Capture the cell that displays the provided text and extract its [X, Y] central coordinate. 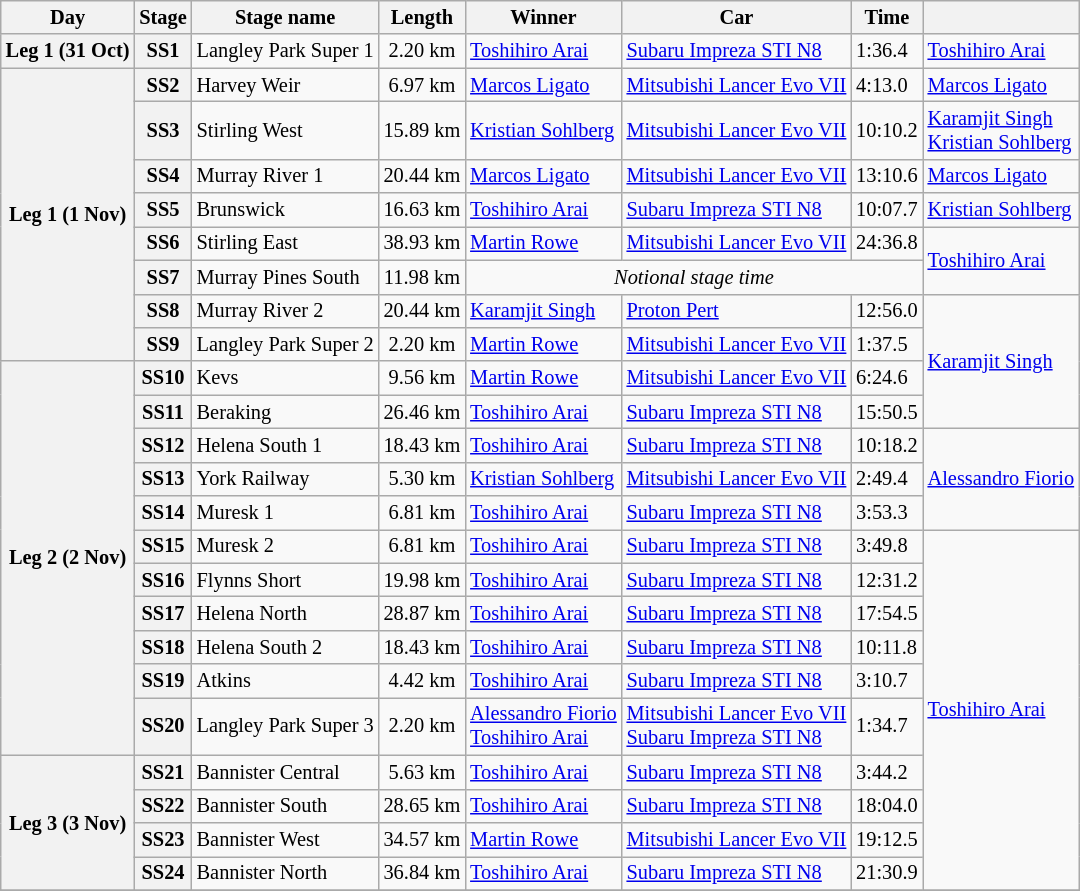
SS6 [162, 243]
SS2 [162, 85]
1:37.5 [886, 344]
Helena South 1 [286, 445]
SS7 [162, 277]
Kevs [286, 378]
11.98 km [422, 277]
Day [68, 17]
12:31.2 [886, 580]
13:10.6 [886, 176]
SS11 [162, 412]
10:18.2 [886, 445]
SS18 [162, 647]
Muresk 1 [286, 513]
4:13.0 [886, 85]
Leg 1 (31 Oct) [68, 51]
18:04.0 [886, 806]
Leg 2 (2 Nov) [68, 558]
Bannister West [286, 839]
SS22 [162, 806]
Bannister Central [286, 772]
Beraking [286, 412]
SS17 [162, 613]
Langley Park Super 2 [286, 344]
Murray River 2 [286, 311]
SS14 [162, 513]
Leg 1 (1 Nov) [68, 214]
SS3 [162, 130]
SS15 [162, 546]
SS12 [162, 445]
36.84 km [422, 873]
3:44.2 [886, 772]
Alessandro Fiorio Toshihiro Arai [543, 726]
Car [737, 17]
3:53.3 [886, 513]
SS8 [162, 311]
17:54.5 [886, 613]
Stage name [286, 17]
Brunswick [286, 210]
Atkins [286, 681]
26.46 km [422, 412]
SS9 [162, 344]
3:49.8 [886, 546]
19:12.5 [886, 839]
Leg 3 (3 Nov) [68, 822]
Harvey Weir [286, 85]
York Railway [286, 479]
5.30 km [422, 479]
6.97 km [422, 85]
Flynns Short [286, 580]
SS23 [162, 839]
16.63 km [422, 210]
38.93 km [422, 243]
1:34.7 [886, 726]
Bannister North [286, 873]
10:11.8 [886, 647]
15:50.5 [886, 412]
5.63 km [422, 772]
3:10.7 [886, 681]
Notional stage time [694, 277]
6:24.6 [886, 378]
10:10.2 [886, 130]
SS19 [162, 681]
SS10 [162, 378]
Murray River 1 [286, 176]
Alessandro Fiorio [1001, 478]
Murray Pines South [286, 277]
SS5 [162, 210]
Stirling East [286, 243]
10:07.7 [886, 210]
Stage [162, 17]
Stirling West [286, 130]
2:49.4 [886, 479]
SS20 [162, 726]
24:36.8 [886, 243]
Muresk 2 [286, 546]
28.87 km [422, 613]
19.98 km [422, 580]
SS13 [162, 479]
SS21 [162, 772]
Bannister South [286, 806]
SS16 [162, 580]
15.89 km [422, 130]
9.56 km [422, 378]
SS24 [162, 873]
34.57 km [422, 839]
Proton Pert [737, 311]
Mitsubishi Lancer Evo VIISubaru Impreza STI N8 [737, 726]
SS1 [162, 51]
Winner [543, 17]
Helena South 2 [286, 647]
21:30.9 [886, 873]
Time [886, 17]
12:56.0 [886, 311]
Helena North [286, 613]
4.42 km [422, 681]
Langley Park Super 3 [286, 726]
28.65 km [422, 806]
Langley Park Super 1 [286, 51]
Karamjit Singh Kristian Sohlberg [1001, 130]
SS4 [162, 176]
1:36.4 [886, 51]
Length [422, 17]
